Extract the (X, Y) coordinate from the center of the cell holding the provided text.  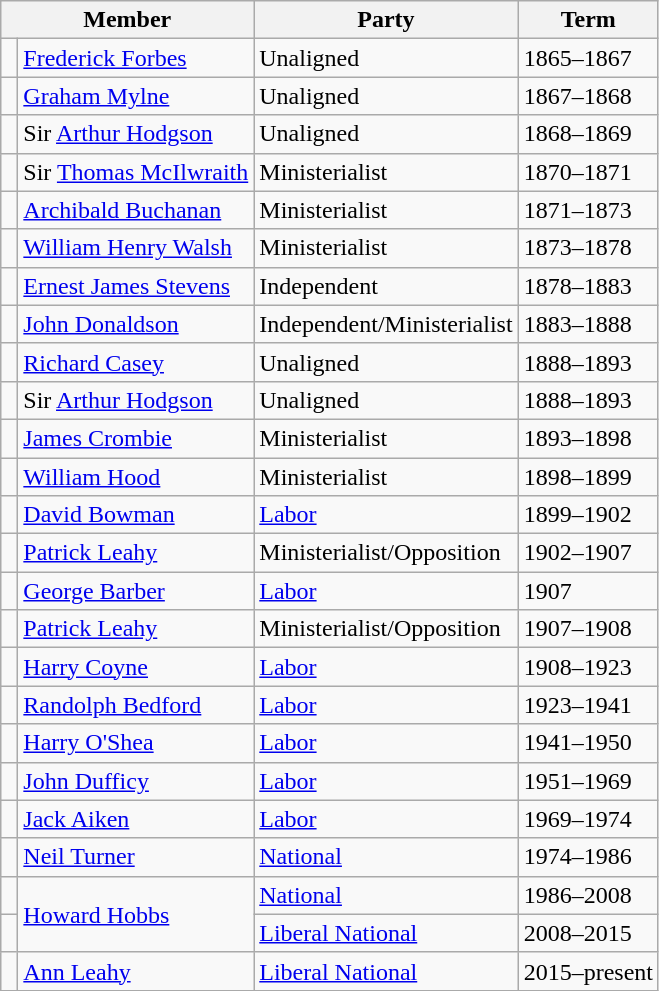
Independent/Ministerialist (386, 324)
1986–2008 (588, 895)
1923–1941 (588, 705)
John Dufficy (136, 781)
1941–1950 (588, 743)
1878–1883 (588, 286)
1974–1986 (588, 857)
1908–1923 (588, 667)
Term (588, 20)
1865–1867 (588, 58)
1868–1869 (588, 134)
William Hood (136, 477)
Harry Coyne (136, 667)
John Donaldson (136, 324)
James Crombie (136, 438)
Sir Thomas McIlwraith (136, 172)
Frederick Forbes (136, 58)
William Henry Walsh (136, 248)
David Bowman (136, 515)
Jack Aiken (136, 819)
Independent (386, 286)
1867–1868 (588, 96)
Party (386, 20)
1907 (588, 591)
1870–1871 (588, 172)
1969–1974 (588, 819)
Harry O'Shea (136, 743)
Member (128, 20)
1899–1902 (588, 515)
Archibald Buchanan (136, 210)
1898–1899 (588, 477)
Ann Leahy (136, 971)
1871–1873 (588, 210)
2015–present (588, 971)
George Barber (136, 591)
Ernest James Stevens (136, 286)
Neil Turner (136, 857)
Howard Hobbs (136, 914)
Graham Mylne (136, 96)
Richard Casey (136, 362)
Randolph Bedford (136, 705)
1873–1878 (588, 248)
2008–2015 (588, 933)
1951–1969 (588, 781)
1893–1898 (588, 438)
1907–1908 (588, 629)
1883–1888 (588, 324)
1902–1907 (588, 553)
